From the cell containing the given text, extract its center point as (x, y) coordinate. 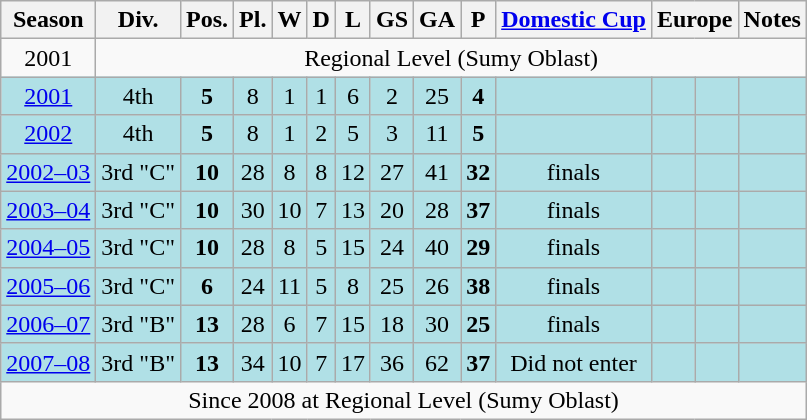
17 (352, 362)
Div. (138, 20)
P (478, 20)
40 (438, 248)
Regional Level (Sumy Oblast) (452, 58)
20 (392, 210)
36 (392, 362)
62 (438, 362)
38 (478, 286)
Pl. (253, 20)
34 (253, 362)
Did not enter (574, 362)
3 (392, 134)
4 (478, 96)
Since 2008 at Regional Level (Sumy Oblast) (404, 400)
2007–08 (48, 362)
2002 (48, 134)
Domestic Cup (574, 20)
26 (438, 286)
2006–07 (48, 324)
41 (438, 172)
29 (478, 248)
2005–06 (48, 286)
2002–03 (48, 172)
L (352, 20)
Season (48, 20)
GS (392, 20)
Pos. (206, 20)
GA (438, 20)
27 (392, 172)
Notes (772, 20)
D (321, 20)
12 (352, 172)
Europe (694, 20)
W (290, 20)
2003–04 (48, 210)
18 (392, 324)
2004–05 (48, 248)
32 (478, 172)
